Find where the given text appears and provide that cell's center as (x, y) coordinate. 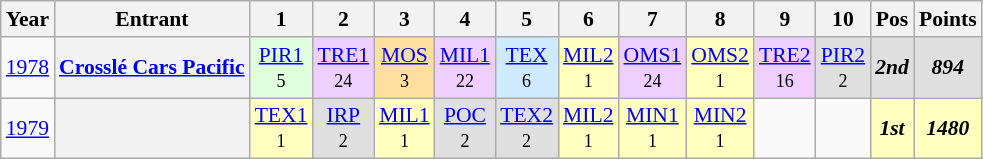
9 (785, 19)
894 (948, 68)
6 (588, 19)
TRE124 (343, 68)
MIN11 (653, 128)
10 (844, 19)
OMS124 (653, 68)
POC2 (465, 128)
3 (404, 19)
IRP2 (343, 128)
2nd (892, 68)
PIR15 (282, 68)
MIL11 (404, 128)
Entrant (152, 19)
TEX6 (526, 68)
2 (343, 19)
5 (526, 19)
1480 (948, 128)
1979 (28, 128)
7 (653, 19)
Year (28, 19)
4 (465, 19)
8 (720, 19)
Points (948, 19)
TEX11 (282, 128)
PIR22 (844, 68)
TEX22 (526, 128)
1978 (28, 68)
Pos (892, 19)
MIN21 (720, 128)
1st (892, 128)
MOS3 (404, 68)
1 (282, 19)
Crosslé Cars Pacific (152, 68)
MIL122 (465, 68)
TRE216 (785, 68)
OMS21 (720, 68)
